Return the [x, y] coordinate for the center point of the cell that contains the specified text.  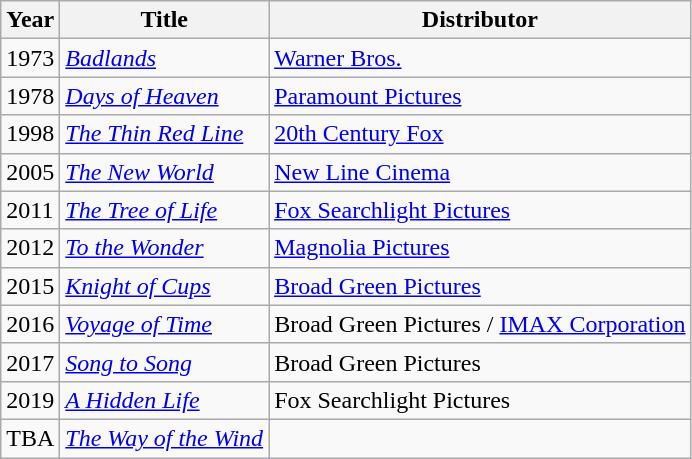
2019 [30, 400]
The Thin Red Line [164, 134]
Title [164, 20]
2011 [30, 210]
Paramount Pictures [480, 96]
2005 [30, 172]
1998 [30, 134]
The New World [164, 172]
The Tree of Life [164, 210]
Voyage of Time [164, 324]
A Hidden Life [164, 400]
1978 [30, 96]
TBA [30, 438]
1973 [30, 58]
Broad Green Pictures / IMAX Corporation [480, 324]
Knight of Cups [164, 286]
Warner Bros. [480, 58]
Magnolia Pictures [480, 248]
Year [30, 20]
Distributor [480, 20]
2017 [30, 362]
To the Wonder [164, 248]
New Line Cinema [480, 172]
Song to Song [164, 362]
2016 [30, 324]
2012 [30, 248]
2015 [30, 286]
Days of Heaven [164, 96]
Badlands [164, 58]
20th Century Fox [480, 134]
The Way of the Wind [164, 438]
